Pinpoint the cell where the given text exists, returning its (x, y) midpoint coordinate. 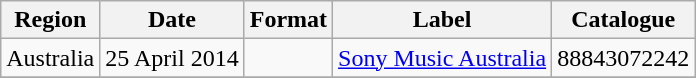
Catalogue (624, 20)
Format (288, 20)
Date (172, 20)
Sony Music Australia (442, 58)
Label (442, 20)
25 April 2014 (172, 58)
88843072242 (624, 58)
Australia (50, 58)
Region (50, 20)
